For the text-containing cell, return its midpoint in [x, y] coordinate format. 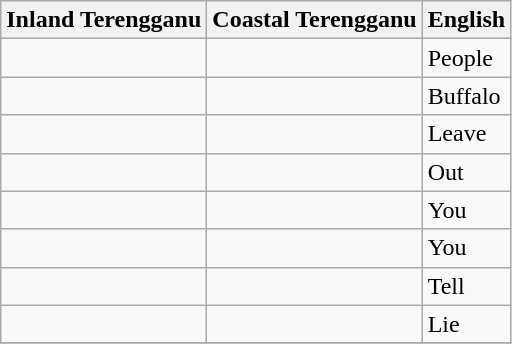
Tell [466, 286]
Leave [466, 134]
Out [466, 172]
Buffalo [466, 96]
English [466, 20]
People [466, 58]
Inland Terengganu [104, 20]
Lie [466, 324]
Coastal Terengganu [314, 20]
